Return the (X, Y) coordinate for the center point of the cell that contains the specified text.  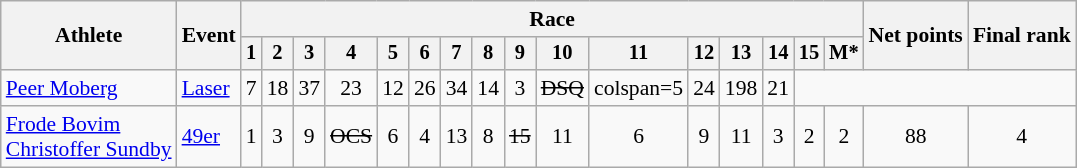
Net points (916, 36)
5 (393, 54)
OCS (351, 136)
26 (425, 88)
24 (704, 88)
colspan=5 (638, 88)
Race (552, 19)
34 (457, 88)
Laser (209, 88)
DSQ (562, 88)
10 (562, 54)
21 (778, 88)
37 (309, 88)
198 (742, 88)
23 (351, 88)
88 (916, 136)
Final rank (1022, 36)
M* (844, 54)
18 (278, 88)
Frode BovimChristoffer Sundby (89, 136)
Athlete (89, 36)
Peer Moberg (89, 88)
49er (209, 136)
Event (209, 36)
